Return the [X, Y] coordinate for the center point of the cell that contains the specified text.  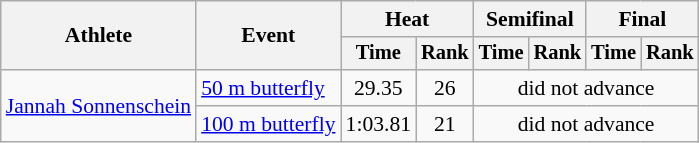
Final [642, 19]
Event [268, 36]
Semifinal [530, 19]
Jannah Sonnenschein [98, 106]
29.35 [378, 88]
26 [445, 88]
1:03.81 [378, 124]
Athlete [98, 36]
100 m butterfly [268, 124]
Heat [408, 19]
50 m butterfly [268, 88]
21 [445, 124]
